From the cell containing the given text, extract its center point as (x, y) coordinate. 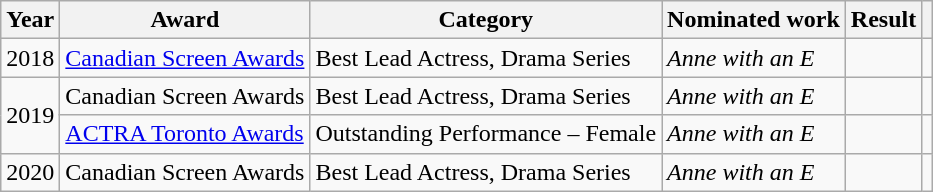
Year (30, 20)
Nominated work (754, 20)
2020 (30, 172)
ACTRA Toronto Awards (185, 134)
2019 (30, 115)
Outstanding Performance – Female (486, 134)
Award (185, 20)
Category (486, 20)
2018 (30, 58)
Result (883, 20)
